Capture the cell that displays the provided text and extract its [x, y] central coordinate. 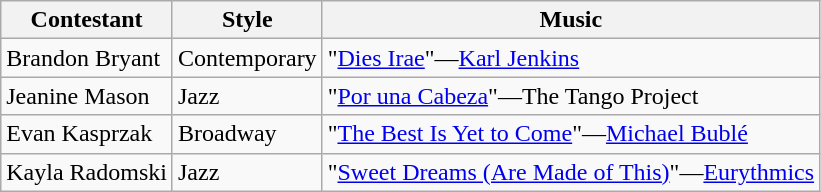
Style [247, 20]
Kayla Radomski [87, 172]
"Sweet Dreams (Are Made of This)"—Eurythmics [570, 172]
"The Best Is Yet to Come"—Michael Bublé [570, 134]
Contestant [87, 20]
Contemporary [247, 58]
Music [570, 20]
Jeanine Mason [87, 96]
"Dies Irae"—Karl Jenkins [570, 58]
Brandon Bryant [87, 58]
"Por una Cabeza"—The Tango Project [570, 96]
Evan Kasprzak [87, 134]
Broadway [247, 134]
